Output the [x, y] coordinate of the center of the cell containing the given text.  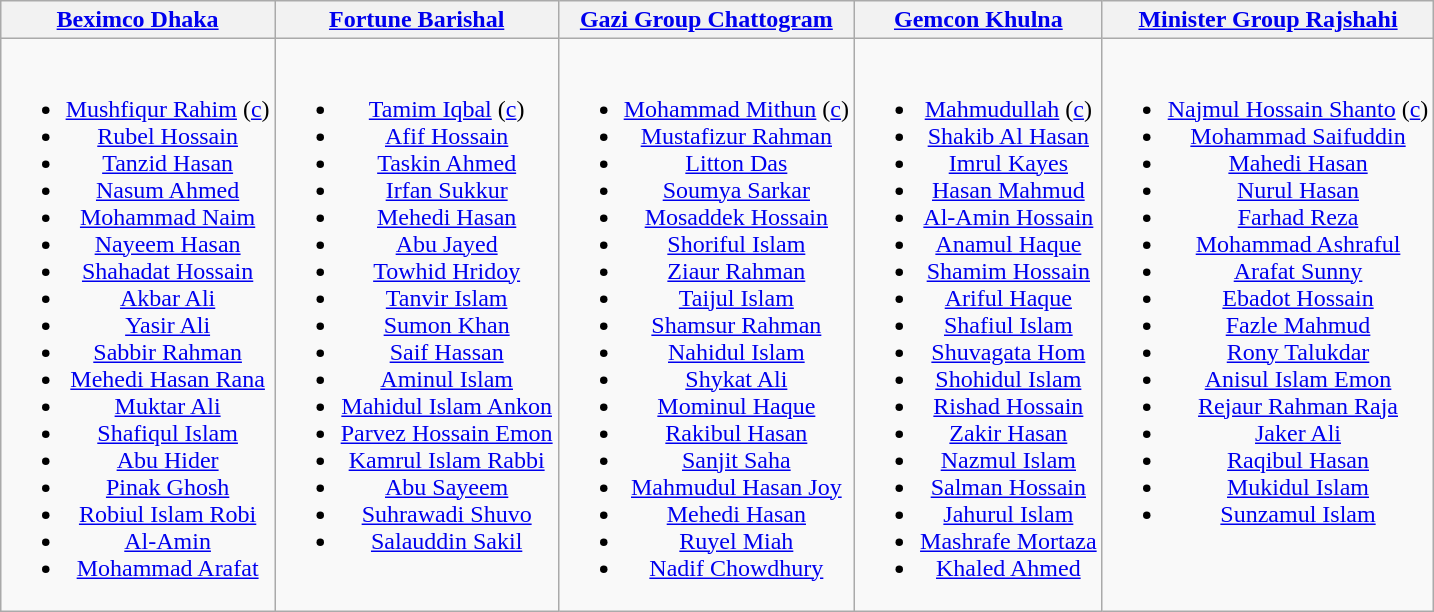
Beximco Dhaka [138, 20]
Minister Group Rajshahi [1268, 20]
Gazi Group Chattogram [706, 20]
Gemcon Khulna [979, 20]
Fortune Barishal [416, 20]
